Capture the cell that displays the provided text and extract its (X, Y) central coordinate. 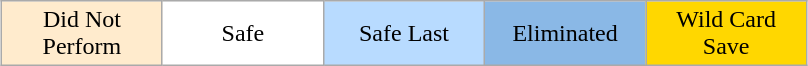
Wild Card Save (726, 34)
Safe (242, 34)
Safe Last (404, 34)
Eliminated (566, 34)
Did Not Perform (82, 34)
